Locate the cell with the specified text and output its (X, Y) center coordinate. 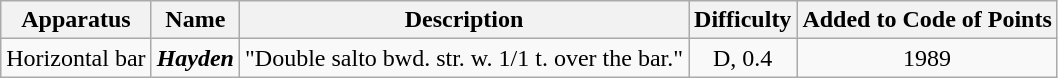
Added to Code of Points (927, 20)
Difficulty (743, 20)
Description (464, 20)
Horizontal bar (76, 58)
1989 (927, 58)
D, 0.4 (743, 58)
Name (195, 20)
Apparatus (76, 20)
"Double salto bwd. str. w. 1/1 t. over the bar." (464, 58)
Hayden (195, 58)
